Find where the given text appears and provide that cell's center as (x, y) coordinate. 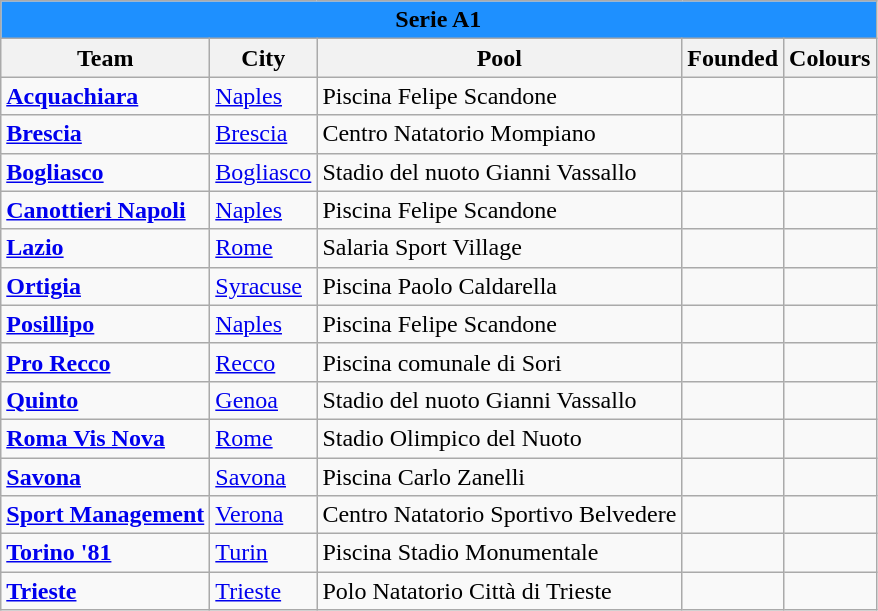
Genoa (264, 400)
Colours (830, 58)
Verona (264, 515)
Stadio Olimpico del Nuoto (500, 438)
Ortigia (106, 286)
Sport Management (106, 515)
Syracuse (264, 286)
Piscina comunale di Sori (500, 362)
Serie A1 (438, 20)
Recco (264, 362)
Lazio (106, 248)
Piscina Paolo Caldarella (500, 286)
Torino '81 (106, 553)
Turin (264, 553)
Piscina Stadio Monumentale (500, 553)
Acquachiara (106, 96)
Roma Vis Nova (106, 438)
Pool (500, 58)
Team (106, 58)
Posillipo (106, 324)
Pro Recco (106, 362)
Polo Natatorio Città di Trieste (500, 591)
Centro Natatorio Mompiano (500, 134)
Quinto (106, 400)
Founded (733, 58)
Salaria Sport Village (500, 248)
City (264, 58)
Centro Natatorio Sportivo Belvedere (500, 515)
Piscina Carlo Zanelli (500, 477)
Canottieri Napoli (106, 210)
